From the cell containing the given text, extract its center point as (X, Y) coordinate. 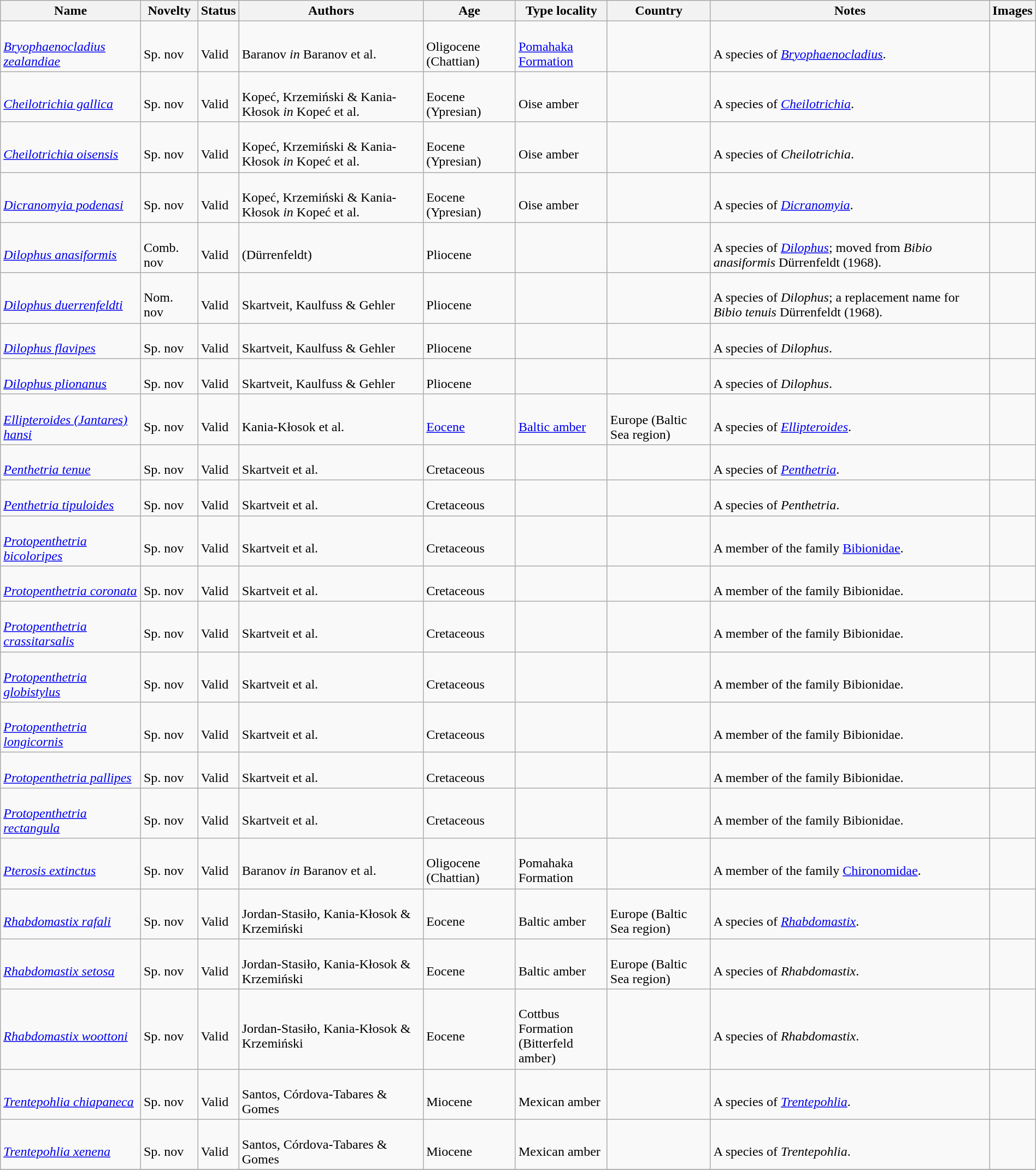
Notes (850, 11)
Novelty (169, 11)
Comb. nov (169, 248)
Rhabdomastix setosa (71, 964)
Rhabdomastix woottoni (71, 1029)
Penthetria tenue (71, 462)
Status (219, 11)
Dilophus anasiformis (71, 248)
A species of Dilophus; a replacement name for Bibio tenuis Dürrenfeldt (1968). (850, 298)
Bryophaenocladius zealandiae (71, 46)
A species of Dicranomyia. (850, 197)
A member of the family Chironomidae. (850, 863)
Kania-Kłosok et al. (331, 419)
Protopenthetria rectangula (71, 813)
(Dürrenfeldt) (331, 248)
Cottbus Formation(Bitterfeld amber) (561, 1029)
Country (659, 11)
Protopenthetria bicoloripes (71, 541)
Age (470, 11)
Images (1013, 11)
Dilophus flavipes (71, 341)
Protopenthetria globistylus (71, 677)
Dilophus duerrenfeldti (71, 298)
Ellipteroides (Jantares) hansi (71, 419)
Rhabdomastix rafali (71, 914)
Cheilotrichia gallica (71, 97)
Name (71, 11)
Type locality (561, 11)
Dilophus plionanus (71, 376)
Protopenthetria coronata (71, 584)
Protopenthetria longicornis (71, 727)
Trentepohlia chiapaneca (71, 1094)
A species of Bryophaenocladius. (850, 46)
Cheilotrichia oisensis (71, 147)
Pterosis extinctus (71, 863)
Protopenthetria crassitarsalis (71, 627)
Penthetria tipuloides (71, 497)
Nom. nov (169, 298)
Authors (331, 11)
Dicranomyia podenasi (71, 197)
Trentepohlia xenena (71, 1144)
Protopenthetria pallipes (71, 771)
A species of Ellipteroides. (850, 419)
A species of Dilophus; moved from Bibio anasiformis Dürrenfeldt (1968). (850, 248)
